Find where the given text appears and provide that cell's center as [X, Y] coordinate. 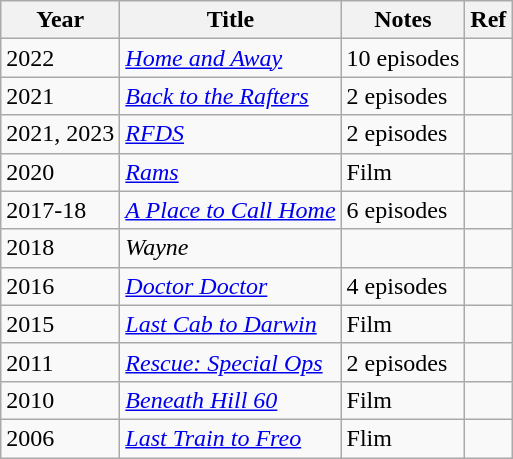
Title [230, 20]
Rescue: Special Ops [230, 362]
A Place to Call Home [230, 210]
Year [60, 20]
Home and Away [230, 58]
2015 [60, 324]
2021 [60, 96]
Doctor Doctor [230, 286]
2011 [60, 362]
RFDS [230, 134]
6 episodes [403, 210]
Last Cab to Darwin [230, 324]
Back to the Rafters [230, 96]
2020 [60, 172]
10 episodes [403, 58]
4 episodes [403, 286]
Beneath Hill 60 [230, 400]
Flim [403, 438]
Last Train to Freo [230, 438]
2010 [60, 400]
Notes [403, 20]
2006 [60, 438]
2021, 2023 [60, 134]
Ref [488, 20]
2022 [60, 58]
2016 [60, 286]
Rams [230, 172]
2017-18 [60, 210]
Wayne [230, 248]
2018 [60, 248]
